From the cell containing the given text, extract its center point as [X, Y] coordinate. 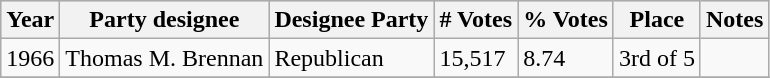
Thomas M. Brennan [164, 58]
Designee Party [352, 20]
Notes [734, 20]
Party designee [164, 20]
3rd of 5 [656, 58]
# Votes [476, 20]
8.74 [566, 58]
% Votes [566, 20]
1966 [30, 58]
Republican [352, 58]
Year [30, 20]
15,517 [476, 58]
Place [656, 20]
